Scan for the cell matching the given text and deliver its [x, y] coordinate at center. 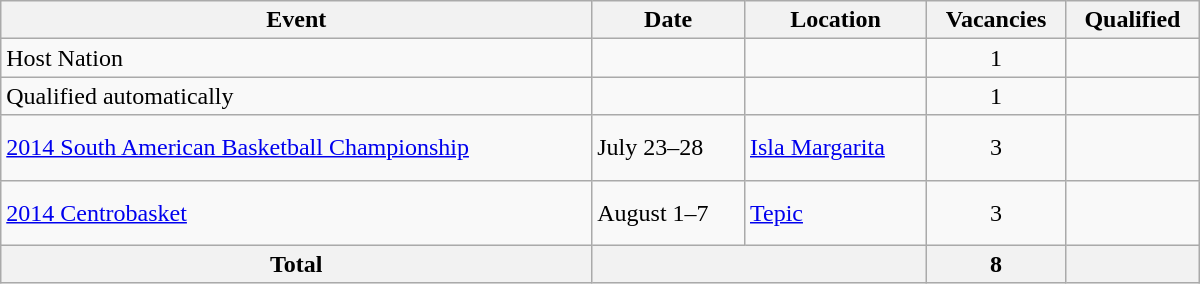
2014 Centrobasket [296, 212]
2014 South American Basketball Championship [296, 148]
July 23–28 [668, 148]
Location [835, 20]
August 1–7 [668, 212]
Qualified [1133, 20]
Date [668, 20]
Tepic [835, 212]
Vacancies [996, 20]
Total [296, 264]
Isla Margarita [835, 148]
Event [296, 20]
Host Nation [296, 58]
8 [996, 264]
Qualified automatically [296, 96]
